Return (X, Y) of the center of cell containing provided text 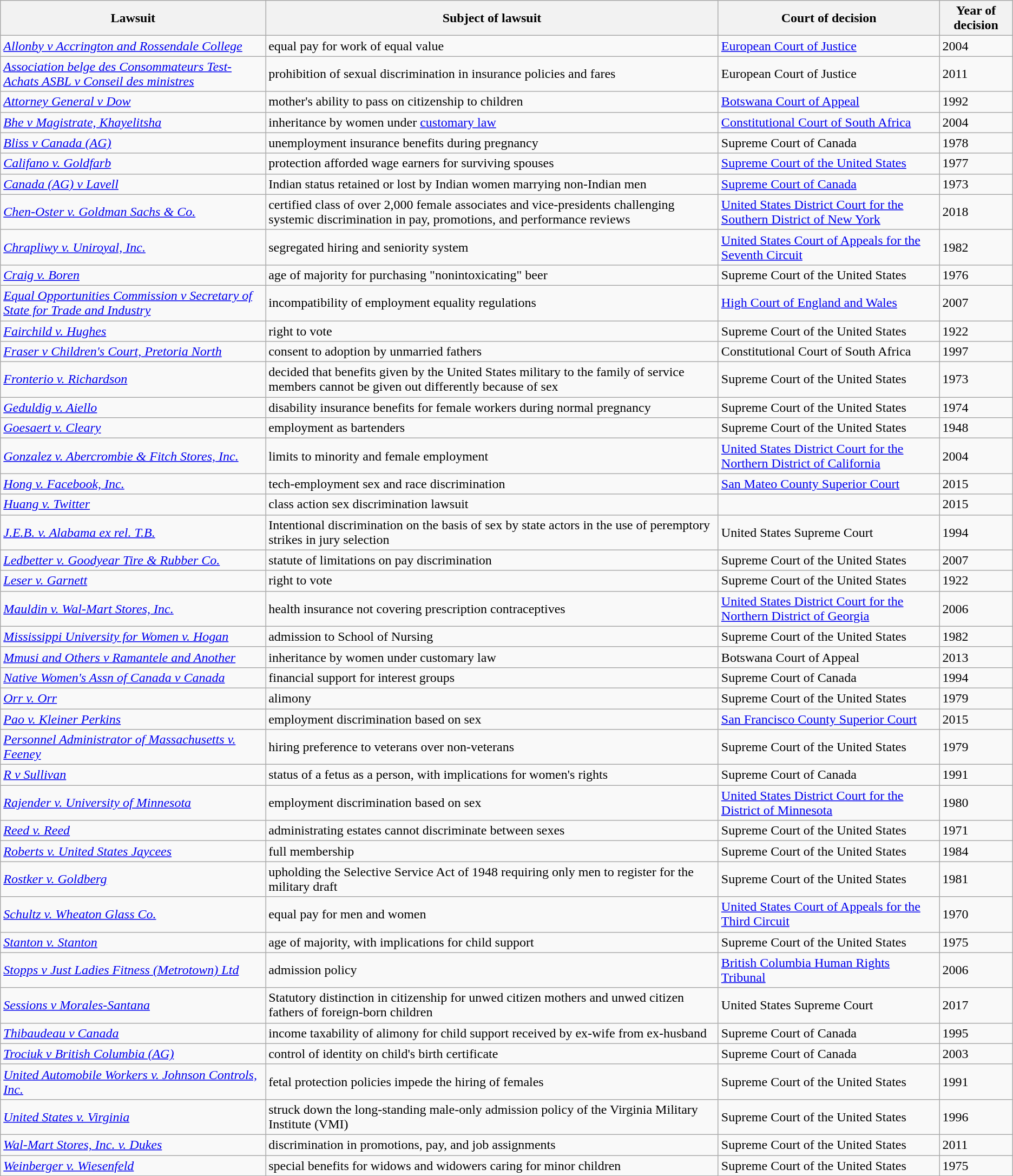
United States District Court for the District of Minnesota (829, 803)
disability insurance benefits for female workers during normal pregnancy (492, 408)
1992 (976, 102)
Indian status retained or lost by Indian women marrying non-Indian men (492, 184)
San Mateo County Superior Court (829, 484)
administrating estates cannot discriminate between sexes (492, 831)
1995 (976, 1033)
Court of decision (829, 18)
1984 (976, 851)
United States Court of Appeals for the Seventh Circuit (829, 247)
Subject of lawsuit (492, 18)
1974 (976, 408)
statute of limitations on pay discrimination (492, 560)
Ledbetter v. Goodyear Tire & Rubber Co. (133, 560)
decided that benefits given by the United States military to the family of service members cannot be given out differently because of sex (492, 380)
Hong v. Facebook, Inc. (133, 484)
control of identity on child's birth certificate (492, 1054)
age of majority, with implications for child support (492, 942)
Chrapliwy v. Uniroyal, Inc. (133, 247)
protection afforded wage earners for surviving spouses (492, 163)
1970 (976, 915)
Stopps v Just Ladies Fitness (Metrotown) Ltd (133, 970)
Leser v. Garnett (133, 581)
Bhe v Magistrate, Khayelitsha (133, 122)
United Automobile Workers v. Johnson Controls, Inc. (133, 1081)
Lawsuit (133, 18)
Schultz v. Wheaton Glass Co. (133, 915)
Association belge des Consommateurs Test-Achats ASBL v Conseil des ministres (133, 74)
Thibaudeau v Canada (133, 1033)
United States Court of Appeals for the Third Circuit (829, 915)
2017 (976, 1006)
employment as bartenders (492, 428)
Year of decision (976, 18)
Orr v. Orr (133, 698)
Fronterio v. Richardson (133, 380)
status of a fetus as a person, with implications for women's rights (492, 775)
Pao v. Kleiner Perkins (133, 719)
Attorney General v Dow (133, 102)
Sessions v Morales-Santana (133, 1006)
Mauldin v. Wal-Mart Stores, Inc. (133, 608)
United States v. Virginia (133, 1117)
British Columbia Human Rights Tribunal (829, 970)
1948 (976, 428)
consent to adoption by unmarried fathers (492, 352)
segregated hiring and seniority system (492, 247)
age of majority for purchasing "nonintoxicating" beer (492, 275)
1978 (976, 143)
full membership (492, 851)
Canada (AG) v Lavell (133, 184)
Chen-Oster v. Goldman Sachs & Co. (133, 212)
Huang v. Twitter (133, 504)
financial support for interest groups (492, 678)
Personnel Administrator of Massachusetts v. Feeney (133, 747)
class action sex discrimination lawsuit (492, 504)
1976 (976, 275)
1977 (976, 163)
Califano v. Goldfarb (133, 163)
2003 (976, 1054)
United States District Court for the Northern District of Georgia (829, 608)
Allonby v Accrington and Rossendale College (133, 46)
Stanton v. Stanton (133, 942)
alimony (492, 698)
incompatibility of employment equality regulations (492, 303)
Geduldig v. Aiello (133, 408)
fetal protection policies impede the hiring of females (492, 1081)
Rostker v. Goldberg (133, 879)
United States District Court for the Northern District of California (829, 456)
Trociuk v British Columbia (AG) (133, 1054)
Reed v. Reed (133, 831)
Native Women's Assn of Canada v Canada (133, 678)
prohibition of sexual discrimination in insurance policies and fares (492, 74)
Mmusi and Others v Ramantele and Another (133, 657)
2013 (976, 657)
hiring preference to veterans over non-veterans (492, 747)
equal pay for work of equal value (492, 46)
upholding the Selective Service Act of 1948 requiring only men to register for the military draft (492, 879)
1980 (976, 803)
discrimination in promotions, pay, and job assignments (492, 1145)
High Court of England and Wales (829, 303)
certified class of over 2,000 female associates and vice-presidents challenging systemic discrimination in pay, promotions, and performance reviews (492, 212)
Rajender v. University of Minnesota (133, 803)
health insurance not covering prescription contraceptives (492, 608)
unemployment insurance benefits during pregnancy (492, 143)
R v Sullivan (133, 775)
Statutory distinction in citizenship for unwed citizen mothers and unwed citizen fathers of foreign-born children (492, 1006)
Mississippi University for Women v. Hogan (133, 636)
Bliss v Canada (AG) (133, 143)
J.E.B. v. Alabama ex rel. T.B. (133, 533)
admission to School of Nursing (492, 636)
Fairchild v. Hughes (133, 331)
Gonzalez v. Abercrombie & Fitch Stores, Inc. (133, 456)
Craig v. Boren (133, 275)
struck down the long-standing male-only admission policy of the Virginia Military Institute (VMI) (492, 1117)
mother's ability to pass on citizenship to children (492, 102)
Wal-Mart Stores, Inc. v. Dukes (133, 1145)
equal pay for men and women (492, 915)
limits to minority and female employment (492, 456)
admission policy (492, 970)
United States District Court for the Southern District of New York (829, 212)
1997 (976, 352)
Goesaert v. Cleary (133, 428)
2018 (976, 212)
Equal Opportunities Commission v Secretary of State for Trade and Industry (133, 303)
San Francisco County Superior Court (829, 719)
Fraser v Children's Court, Pretoria North (133, 352)
special benefits for widows and widowers caring for minor children (492, 1165)
1971 (976, 831)
Roberts v. United States Jaycees (133, 851)
Weinberger v. Wiesenfeld (133, 1165)
1981 (976, 879)
1996 (976, 1117)
tech-employment sex and race discrimination (492, 484)
income taxability of alimony for child support received by ex-wife from ex-husband (492, 1033)
Intentional discrimination on the basis of sex by state actors in the use of peremptory strikes in jury selection (492, 533)
